Determine the [x, y] coordinate at the center of the cell enclosing the given text.  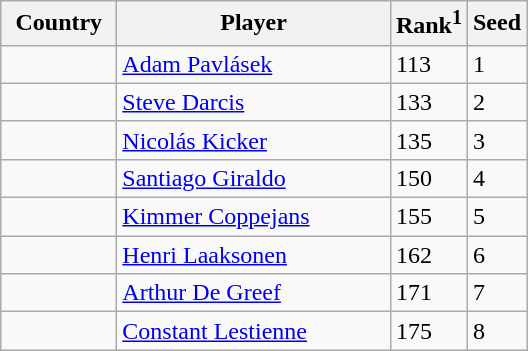
Player [254, 24]
175 [428, 331]
Santiago Giraldo [254, 178]
135 [428, 140]
Constant Lestienne [254, 331]
162 [428, 255]
Henri Laaksonen [254, 255]
Seed [496, 24]
1 [496, 64]
5 [496, 217]
Steve Darcis [254, 102]
6 [496, 255]
3 [496, 140]
133 [428, 102]
4 [496, 178]
7 [496, 293]
150 [428, 178]
2 [496, 102]
8 [496, 331]
Rank1 [428, 24]
Arthur De Greef [254, 293]
Country [59, 24]
155 [428, 217]
Kimmer Coppejans [254, 217]
113 [428, 64]
171 [428, 293]
Nicolás Kicker [254, 140]
Adam Pavlásek [254, 64]
